From the cell containing the given text, extract its center point as (X, Y) coordinate. 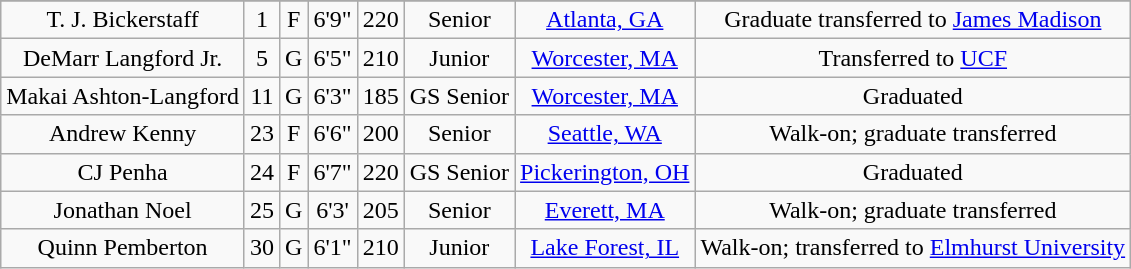
5 (262, 58)
200 (380, 134)
DeMarr Langford Jr. (123, 58)
CJ Penha (123, 172)
205 (380, 210)
30 (262, 248)
185 (380, 96)
25 (262, 210)
Walk-on; transferred to Elmhurst University (913, 248)
Graduate transferred to James Madison (913, 20)
6'9" (332, 20)
Lake Forest, IL (605, 248)
23 (262, 134)
24 (262, 172)
6'1" (332, 248)
T. J. Bickerstaff (123, 20)
6'7" (332, 172)
Atlanta, GA (605, 20)
Quinn Pemberton (123, 248)
11 (262, 96)
Makai Ashton-Langford (123, 96)
Andrew Kenny (123, 134)
Transferred to UCF (913, 58)
6'3' (332, 210)
1 (262, 20)
Everett, MA (605, 210)
6'3" (332, 96)
Jonathan Noel (123, 210)
Pickerington, OH (605, 172)
Seattle, WA (605, 134)
6'6" (332, 134)
6'5" (332, 58)
